Provide the [x, y] coordinate of the cell's center where the given text is located.  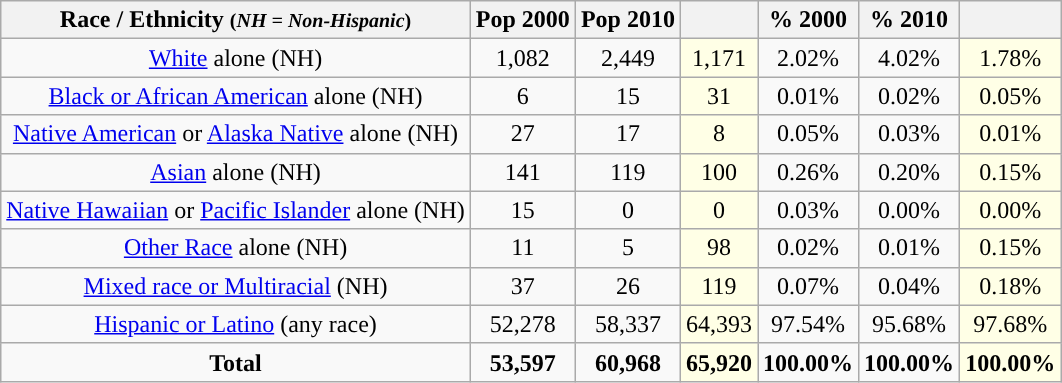
0.04% [910, 286]
White alone (NH) [236, 58]
98 [718, 248]
31 [718, 96]
% 2010 [910, 20]
97.68% [1010, 324]
95.68% [910, 324]
% 2000 [808, 20]
0.26% [808, 172]
60,968 [628, 362]
27 [522, 134]
58,337 [628, 324]
2,449 [628, 58]
1,082 [522, 58]
Pop 2000 [522, 20]
53,597 [522, 362]
97.54% [808, 324]
100 [718, 172]
65,920 [718, 362]
37 [522, 286]
Hispanic or Latino (any race) [236, 324]
0.20% [910, 172]
0.07% [808, 286]
1.78% [1010, 58]
Other Race alone (NH) [236, 248]
6 [522, 96]
Race / Ethnicity (NH = Non-Hispanic) [236, 20]
Black or African American alone (NH) [236, 96]
2.02% [808, 58]
Native Hawaiian or Pacific Islander alone (NH) [236, 210]
4.02% [910, 58]
Total [236, 362]
Native American or Alaska Native alone (NH) [236, 134]
5 [628, 248]
0.18% [1010, 286]
141 [522, 172]
26 [628, 286]
Asian alone (NH) [236, 172]
Pop 2010 [628, 20]
8 [718, 134]
17 [628, 134]
11 [522, 248]
1,171 [718, 58]
Mixed race or Multiracial (NH) [236, 286]
64,393 [718, 324]
52,278 [522, 324]
